Return [X, Y] of the center of cell containing provided text 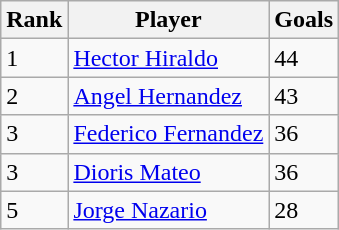
44 [304, 58]
Goals [304, 20]
Angel Hernandez [168, 96]
5 [34, 210]
Federico Fernandez [168, 134]
Jorge Nazario [168, 210]
1 [34, 58]
Hector Hiraldo [168, 58]
43 [304, 96]
2 [34, 96]
Dioris Mateo [168, 172]
Rank [34, 20]
Player [168, 20]
28 [304, 210]
